Find where the given text appears and provide that cell's center as (x, y) coordinate. 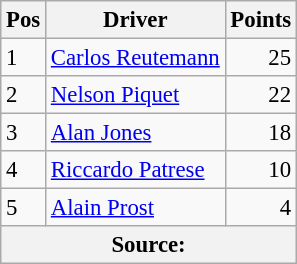
5 (24, 208)
Alan Jones (136, 133)
Source: (149, 245)
Points (260, 20)
22 (260, 95)
Riccardo Patrese (136, 170)
3 (24, 133)
Alain Prost (136, 208)
10 (260, 170)
Pos (24, 20)
18 (260, 133)
Nelson Piquet (136, 95)
2 (24, 95)
Carlos Reutemann (136, 58)
25 (260, 58)
1 (24, 58)
Driver (136, 20)
